Provide the (x, y) coordinate of the cell's center where the given text is located.  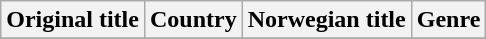
Country (193, 20)
Genre (448, 20)
Norwegian title (326, 20)
Original title (73, 20)
